Search for the cell housing the specified text and yield its (X, Y) center coordinate. 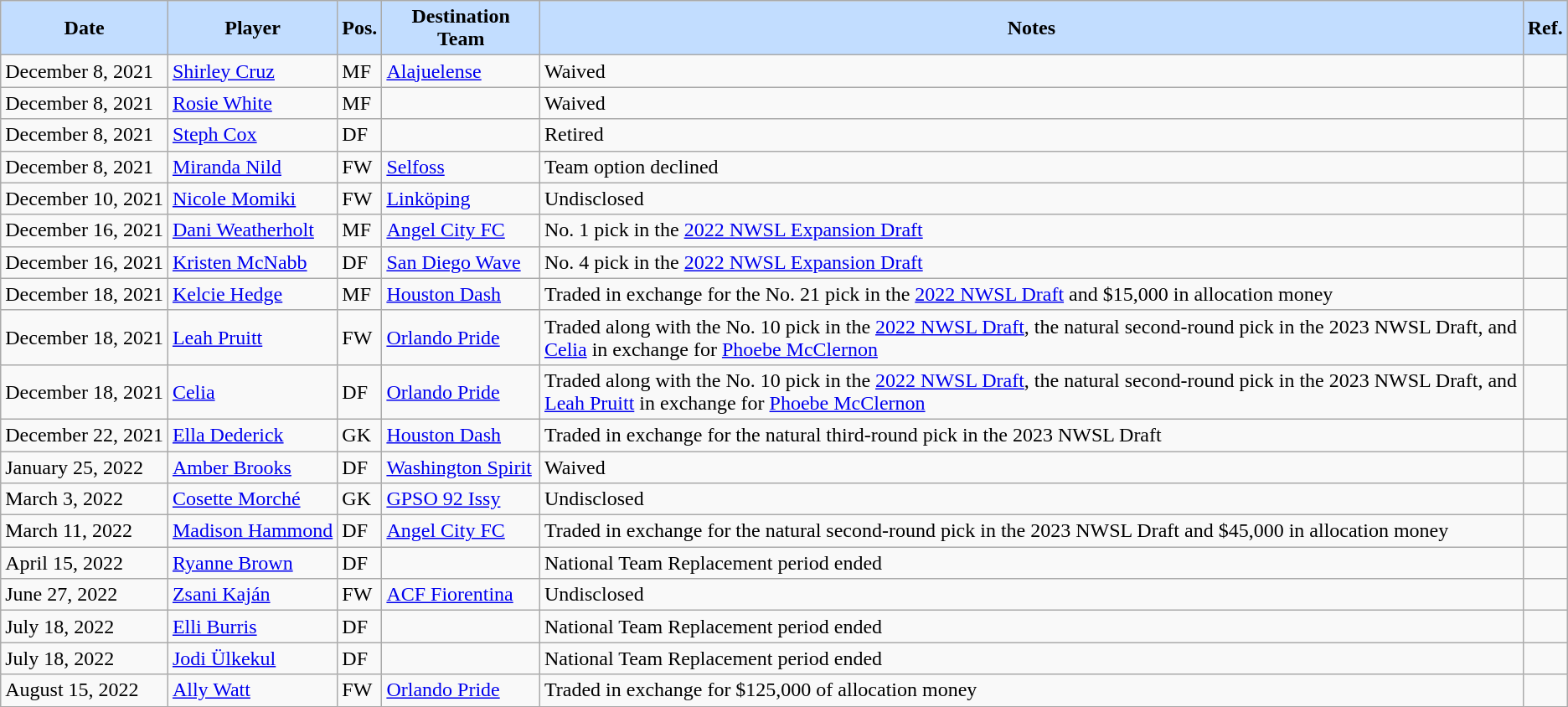
March 11, 2022 (85, 531)
Team option declined (1031, 167)
Zsani Kaján (252, 595)
Steph Cox (252, 135)
December 22, 2021 (85, 435)
Shirley Cruz (252, 71)
Leah Pruitt (252, 337)
Ally Watt (252, 690)
Traded in exchange for the natural third-round pick in the 2023 NWSL Draft (1031, 435)
No. 1 pick in the 2022 NWSL Expansion Draft (1031, 230)
San Diego Wave (461, 262)
Dani Weatherholt (252, 230)
Selfoss (461, 167)
Celia (252, 392)
Jodi Ülkekul (252, 658)
Retired (1031, 135)
Traded in exchange for $125,000 of allocation money (1031, 690)
Miranda Nild (252, 167)
Rosie White (252, 103)
Traded in exchange for the No. 21 pick in the 2022 NWSL Draft and $15,000 in allocation money (1031, 294)
Amber Brooks (252, 467)
Ella Dederick (252, 435)
Destination Team (461, 28)
Nicole Momiki (252, 199)
Notes (1031, 28)
Ryanne Brown (252, 563)
Cosette Morché (252, 499)
June 27, 2022 (85, 595)
Player (252, 28)
April 15, 2022 (85, 563)
December 10, 2021 (85, 199)
ACF Fiorentina (461, 595)
GPSO 92 Issy (461, 499)
March 3, 2022 (85, 499)
Date (85, 28)
Pos. (360, 28)
Elli Burris (252, 627)
Traded in exchange for the natural second-round pick in the 2023 NWSL Draft and $45,000 in allocation money (1031, 531)
Kelcie Hedge (252, 294)
Madison Hammond (252, 531)
Washington Spirit (461, 467)
Ref. (1545, 28)
Alajuelense (461, 71)
August 15, 2022 (85, 690)
Linköping (461, 199)
Kristen McNabb (252, 262)
January 25, 2022 (85, 467)
No. 4 pick in the 2022 NWSL Expansion Draft (1031, 262)
